Provide the (X, Y) coordinate of the cell's center where the given text is located.  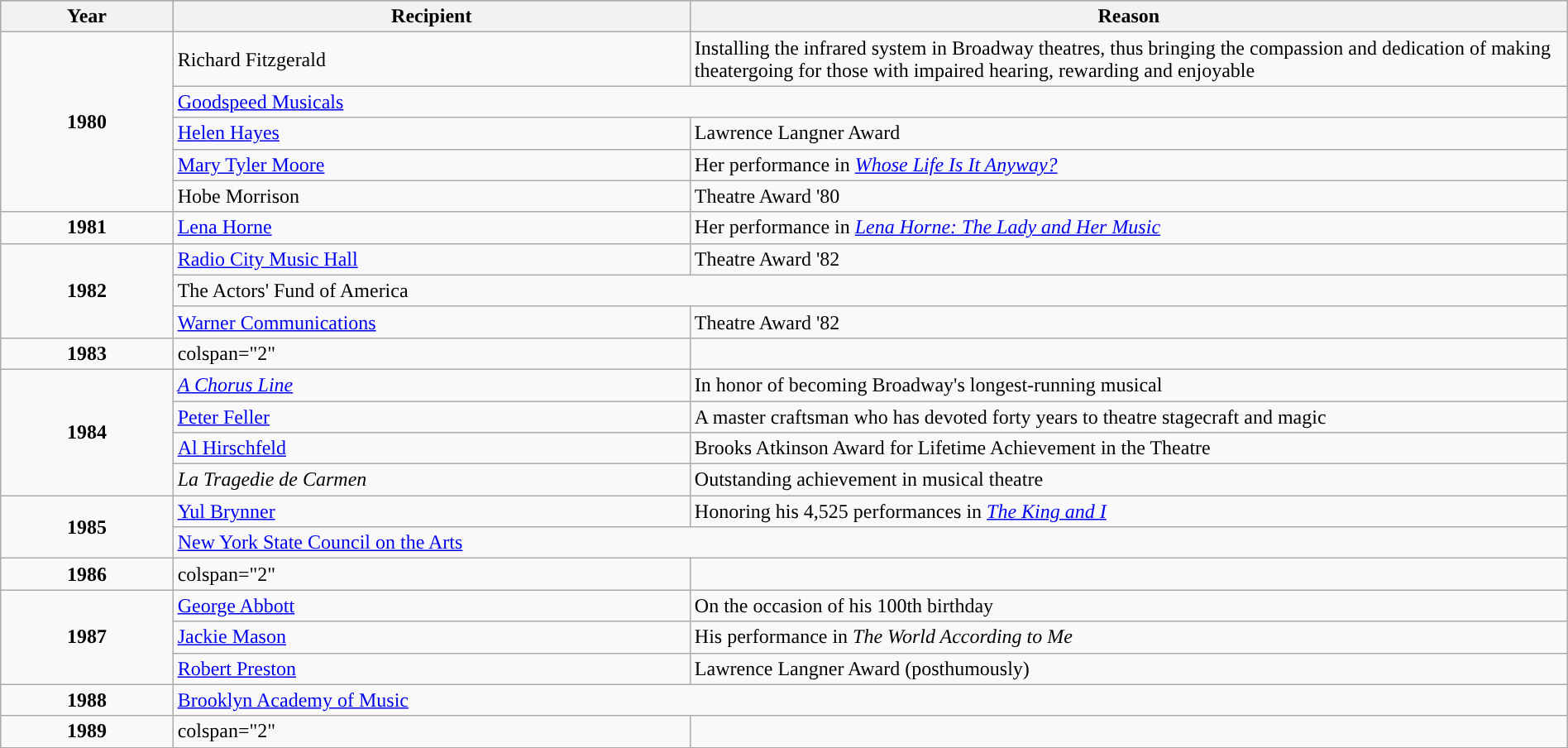
Richard Fitzgerald (432, 60)
1989 (87, 731)
New York State Council on the Arts (870, 543)
Radio City Music Hall (432, 259)
1983 (87, 353)
Goodspeed Musicals (870, 102)
Her performance in Lena Horne: The Lady and Her Music (1128, 228)
Warner Communications (432, 322)
Yul Brynner (432, 511)
George Abbott (432, 606)
Brooklyn Academy of Music (870, 700)
Mary Tyler Moore (432, 165)
Recipient (432, 17)
Brooks Atkinson Award for Lifetime Achievement in the Theatre (1128, 448)
1982 (87, 290)
Honoring his 4,525 performances in The King and I (1128, 511)
Theatre Award '80 (1128, 196)
1984 (87, 432)
Reason (1128, 17)
1987 (87, 637)
In honor of becoming Broadway's longest-running musical (1128, 385)
Helen Hayes (432, 133)
1985 (87, 527)
The Actors' Fund of America (870, 290)
A Chorus Line (432, 385)
On the occasion of his 100th birthday (1128, 606)
Peter Feller (432, 416)
Robert Preston (432, 669)
La Tragedie de Carmen (432, 480)
Her performance in Whose Life Is It Anyway? (1128, 165)
Al Hirschfeld (432, 448)
1988 (87, 700)
Hobe Morrison (432, 196)
1981 (87, 228)
1980 (87, 122)
A master craftsman who has devoted forty years to theatre stagecraft and magic (1128, 416)
Lawrence Langner Award (1128, 133)
Lena Horne (432, 228)
1986 (87, 574)
Outstanding achievement in musical theatre (1128, 480)
Year (87, 17)
His performance in The World According to Me (1128, 637)
Jackie Mason (432, 637)
Lawrence Langner Award (posthumously) (1128, 669)
